Pinpoint the cell where the given text exists, returning its [X, Y] midpoint coordinate. 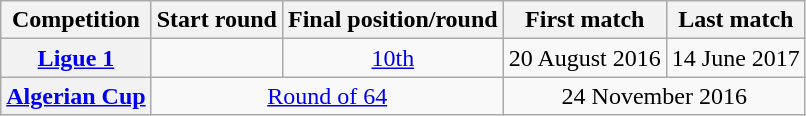
First match [584, 20]
14 June 2017 [736, 58]
Competition [76, 20]
Last match [736, 20]
20 August 2016 [584, 58]
Start round [216, 20]
24 November 2016 [654, 96]
10th [392, 58]
Ligue 1 [76, 58]
Algerian Cup [76, 96]
Final position/round [392, 20]
Round of 64 [327, 96]
